Output the [x, y] coordinate of the center of the cell containing the given text.  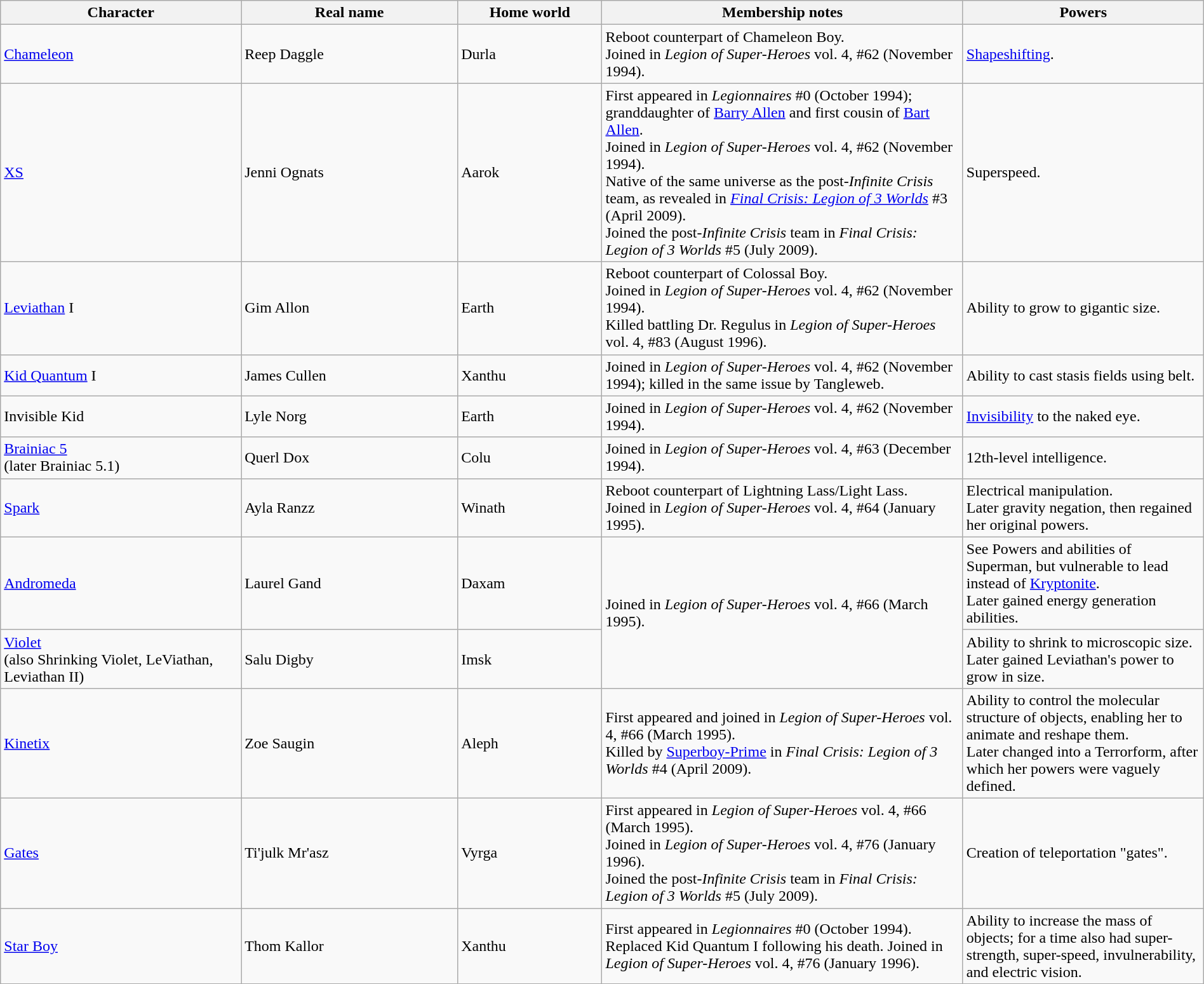
Gim Allon [349, 308]
Aarok [530, 173]
Vyrga [530, 853]
Reboot counterpart of Lightning Lass/Light Lass.Joined in Legion of Super-Heroes vol. 4, #64 (January 1995). [782, 508]
Daxam [530, 583]
12th-level intelligence. [1083, 457]
Reep Daggle [349, 54]
Chameleon [121, 54]
Shapeshifting. [1083, 54]
Durla [530, 54]
Ability to shrink to microscopic size.Later gained Leviathan's power to grow in size. [1083, 659]
Ability to cast stasis fields using belt. [1083, 375]
Star Boy [121, 947]
Character [121, 13]
Aleph [530, 743]
Spark [121, 508]
Real name [349, 13]
Home world [530, 13]
Thom Kallor [349, 947]
Ayla Ranzz [349, 508]
XS [121, 173]
James Cullen [349, 375]
Kid Quantum I [121, 375]
Andromeda [121, 583]
Powers [1083, 13]
Imsk [530, 659]
Violet(also Shrinking Violet, LeViathan, Leviathan II) [121, 659]
Laurel Gand [349, 583]
See Powers and abilities of Superman, but vulnerable to lead instead of Kryptonite.Later gained energy generation abilities. [1083, 583]
Joined in Legion of Super-Heroes vol. 4, #62 (November 1994). [782, 417]
Querl Dox [349, 457]
Invisible Kid [121, 417]
Salu Digby [349, 659]
Invisibility to the naked eye. [1083, 417]
Joined in Legion of Super-Heroes vol. 4, #62 (November 1994); killed in the same issue by Tangleweb. [782, 375]
Joined in Legion of Super-Heroes vol. 4, #66 (March 1995). [782, 612]
Jenni Ognats [349, 173]
Kinetix [121, 743]
Creation of teleportation "gates". [1083, 853]
Superspeed. [1083, 173]
Leviathan I [121, 308]
Lyle Norg [349, 417]
Brainiac 5(later Brainiac 5.1) [121, 457]
Membership notes [782, 13]
Electrical manipulation.Later gravity negation, then regained her original powers. [1083, 508]
Colu [530, 457]
Winath [530, 508]
Ti'julk Mr'asz [349, 853]
Zoe Saugin [349, 743]
Ability to grow to gigantic size. [1083, 308]
Gates [121, 853]
Joined in Legion of Super-Heroes vol. 4, #63 (December 1994). [782, 457]
Reboot counterpart of Chameleon Boy.Joined in Legion of Super-Heroes vol. 4, #62 (November 1994). [782, 54]
Ability to increase the mass of objects; for a time also had super-strength, super-speed, invulnerability, and electric vision. [1083, 947]
